For the text-containing cell, return its midpoint in [x, y] coordinate format. 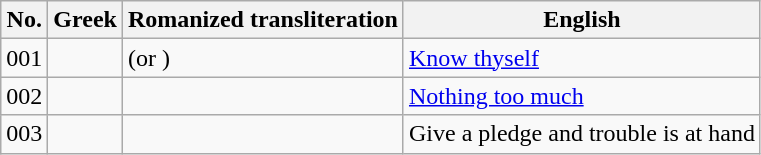
No. [24, 20]
002 [24, 96]
Give a pledge and trouble is at hand [582, 134]
Greek [86, 20]
Nothing too much [582, 96]
(or ) [262, 58]
001 [24, 58]
English [582, 20]
003 [24, 134]
Romanized transliteration [262, 20]
Know thyself [582, 58]
